Determine the [X, Y] coordinate at the center of the cell enclosing the given text.  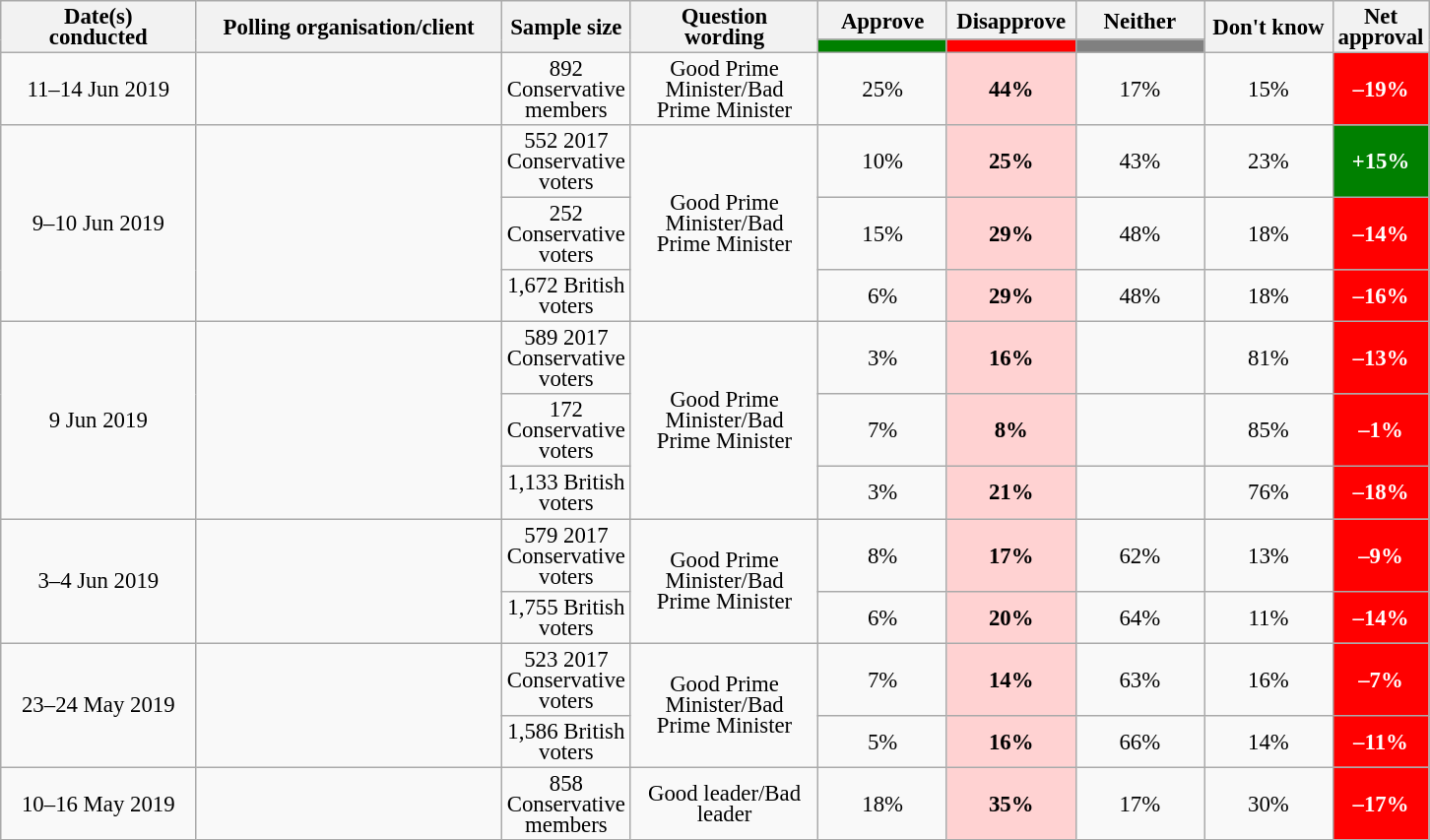
11% [1268, 616]
–11% [1381, 741]
–19% [1381, 90]
Disapprove [1010, 20]
76% [1268, 492]
1,133 British voters [565, 492]
66% [1140, 741]
Questionwording [725, 28]
–17% [1381, 804]
10–16 May 2019 [98, 804]
9 Jun 2019 [98, 420]
81% [1268, 358]
11–14 Jun 2019 [98, 90]
589 2017 Conservative voters [565, 358]
21% [1010, 492]
–7% [1381, 679]
–13% [1381, 358]
Date(s)conducted [98, 28]
5% [882, 741]
1,672 British voters [565, 295]
–16% [1381, 295]
35% [1010, 804]
552 2017 Conservative voters [565, 162]
63% [1140, 679]
10% [882, 162]
Good leader/Bad leader [725, 804]
Neither [1140, 20]
Sample size [565, 28]
172 Conservative voters [565, 430]
20% [1010, 616]
252 Conservative voters [565, 234]
+15% [1381, 162]
62% [1140, 555]
579 2017 Conservative voters [565, 555]
13% [1268, 555]
892 Conservative members [565, 90]
44% [1010, 90]
30% [1268, 804]
Approve [882, 20]
–18% [1381, 492]
Don't know [1268, 28]
–1% [1381, 430]
9–10 Jun 2019 [98, 224]
Polling organisation/client [349, 28]
23–24 May 2019 [98, 705]
Net approval [1381, 28]
43% [1140, 162]
1,586 British voters [565, 741]
23% [1268, 162]
64% [1140, 616]
858 Conservative members [565, 804]
1,755 British voters [565, 616]
–9% [1381, 555]
3–4 Jun 2019 [98, 581]
85% [1268, 430]
523 2017 Conservative voters [565, 679]
